Scan for the cell matching the given text and deliver its (X, Y) coordinate at center. 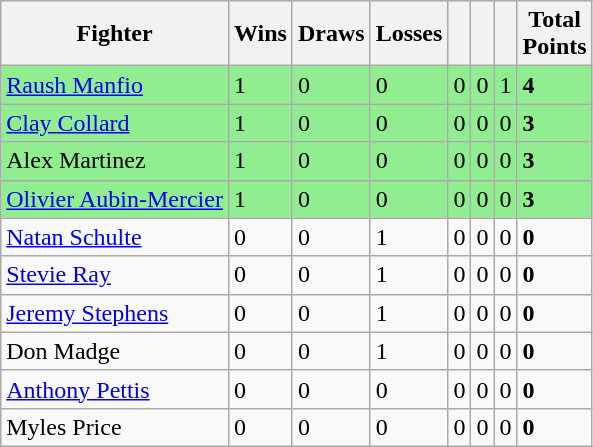
Anthony Pettis (115, 389)
Losses (409, 34)
Olivier Aubin-Mercier (115, 199)
Myles Price (115, 427)
Raush Manfio (115, 85)
Total Points (554, 34)
4 (554, 85)
Don Madge (115, 351)
Draws (331, 34)
Natan Schulte (115, 237)
Alex Martinez (115, 161)
Clay Collard (115, 123)
Fighter (115, 34)
Wins (260, 34)
Jeremy Stephens (115, 313)
Stevie Ray (115, 275)
